Pinpoint the cell where the given text exists, returning its [X, Y] midpoint coordinate. 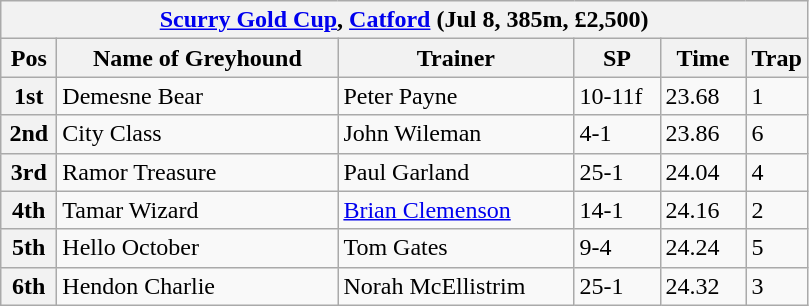
Hendon Charlie [198, 286]
2nd [29, 134]
4th [29, 210]
Trainer [456, 58]
Brian Clemenson [456, 210]
23.86 [703, 134]
Scurry Gold Cup, Catford (Jul 8, 385m, £2,500) [404, 20]
10-11f [617, 96]
24.24 [703, 248]
Tamar Wizard [198, 210]
4-1 [617, 134]
John Wileman [456, 134]
6 [776, 134]
4 [776, 172]
24.32 [703, 286]
14-1 [617, 210]
23.68 [703, 96]
Name of Greyhound [198, 58]
City Class [198, 134]
Trap [776, 58]
Demesne Bear [198, 96]
1 [776, 96]
Hello October [198, 248]
Time [703, 58]
3 [776, 286]
5th [29, 248]
2 [776, 210]
SP [617, 58]
6th [29, 286]
Pos [29, 58]
Norah McEllistrim [456, 286]
24.16 [703, 210]
5 [776, 248]
Peter Payne [456, 96]
1st [29, 96]
3rd [29, 172]
9-4 [617, 248]
24.04 [703, 172]
Tom Gates [456, 248]
Paul Garland [456, 172]
Ramor Treasure [198, 172]
